Extract the [X, Y] coordinate from the center of the cell holding the provided text.  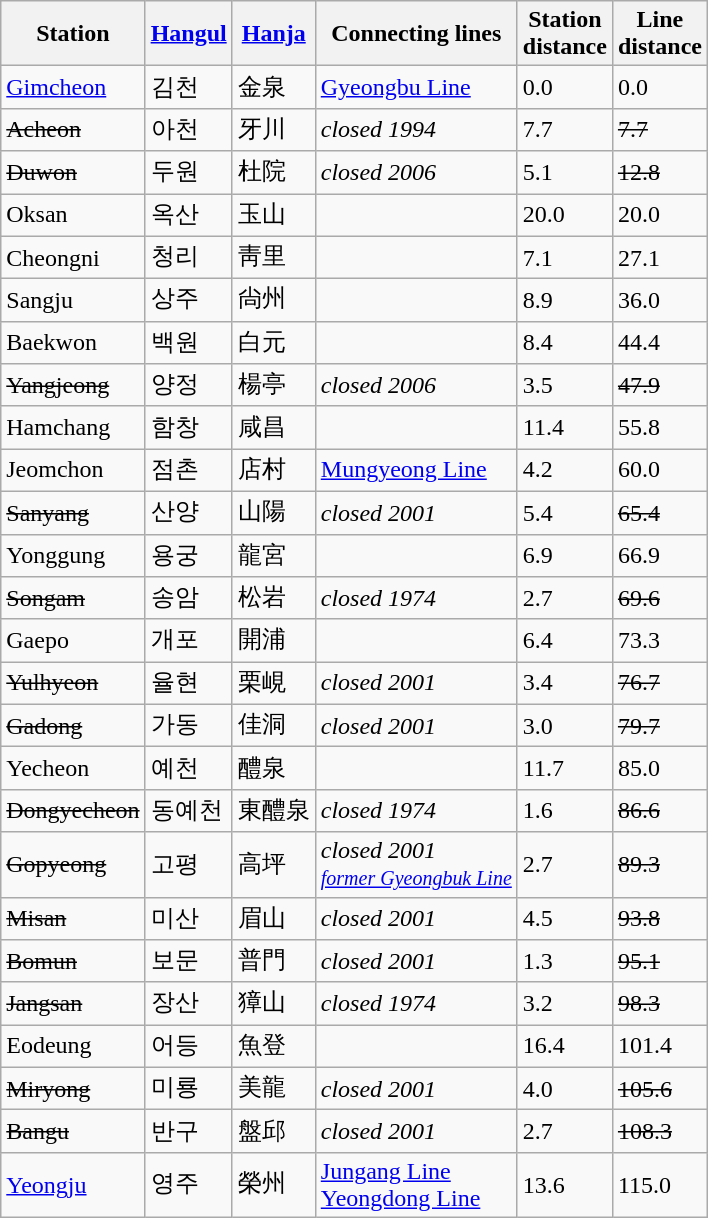
반구 [188, 1132]
점촌 [188, 470]
11.4 [564, 428]
杜院 [274, 172]
楊亭 [274, 386]
예천 [188, 768]
Stationdistance [564, 34]
4.5 [564, 918]
5.4 [564, 512]
산양 [188, 512]
牙川 [274, 130]
龍宮 [274, 556]
Yangjeong [73, 386]
12.8 [660, 172]
105.6 [660, 1088]
Miryong [73, 1088]
Sangju [73, 300]
어등 [188, 1046]
醴泉 [274, 768]
7.1 [564, 258]
Cheongni [73, 258]
眉山 [274, 918]
玉山 [274, 216]
Baekwon [73, 342]
栗峴 [274, 684]
69.6 [660, 598]
장산 [188, 1004]
93.8 [660, 918]
98.3 [660, 1004]
동예천 [188, 810]
closed 1994 [416, 130]
Gopyeong [73, 864]
Yonggung [73, 556]
Jungang LineYeongdong Line [416, 1184]
金泉 [274, 88]
Hamchang [73, 428]
36.0 [660, 300]
55.8 [660, 428]
청리 [188, 258]
11.7 [564, 768]
Jangsan [73, 1004]
Hanja [274, 34]
13.6 [564, 1184]
송암 [188, 598]
85.0 [660, 768]
店村 [274, 470]
Songam [73, 598]
咸昌 [274, 428]
16.4 [564, 1046]
86.6 [660, 810]
95.1 [660, 962]
Mungyeong Line [416, 470]
44.4 [660, 342]
1.6 [564, 810]
Dongyecheon [73, 810]
Oksan [73, 216]
普門 [274, 962]
76.7 [660, 684]
靑里 [274, 258]
Duwon [73, 172]
山陽 [274, 512]
Sanyang [73, 512]
3.2 [564, 1004]
Gyeongbu Line [416, 88]
함창 [188, 428]
closed 2001former Gyeongbuk Line [416, 864]
1.3 [564, 962]
6.4 [564, 640]
Yulhyeon [73, 684]
白元 [274, 342]
盤邱 [274, 1132]
4.0 [564, 1088]
Gadong [73, 726]
미산 [188, 918]
3.4 [564, 684]
Eodeung [73, 1046]
Hangul [188, 34]
상주 [188, 300]
松岩 [274, 598]
율현 [188, 684]
115.0 [660, 1184]
옥산 [188, 216]
김천 [188, 88]
89.3 [660, 864]
美龍 [274, 1088]
尙州 [274, 300]
佳洞 [274, 726]
백원 [188, 342]
영주 [188, 1184]
Gaepo [73, 640]
아천 [188, 130]
3.5 [564, 386]
27.1 [660, 258]
용궁 [188, 556]
Jeomchon [73, 470]
3.0 [564, 726]
73.3 [660, 640]
Station [73, 34]
양정 [188, 386]
Connecting lines [416, 34]
65.4 [660, 512]
Yecheon [73, 768]
Bangu [73, 1132]
Linedistance [660, 34]
108.3 [660, 1132]
개포 [188, 640]
두원 [188, 172]
66.9 [660, 556]
보문 [188, 962]
魚登 [274, 1046]
開浦 [274, 640]
8.4 [564, 342]
6.9 [564, 556]
Acheon [73, 130]
Bomun [73, 962]
47.9 [660, 386]
獐山 [274, 1004]
고평 [188, 864]
Yeongju [73, 1184]
79.7 [660, 726]
東醴泉 [274, 810]
미룡 [188, 1088]
Misan [73, 918]
5.1 [564, 172]
60.0 [660, 470]
Gimcheon [73, 88]
4.2 [564, 470]
8.9 [564, 300]
高坪 [274, 864]
가동 [188, 726]
榮州 [274, 1184]
101.4 [660, 1046]
